Pinpoint the cell where the given text exists, returning its (x, y) midpoint coordinate. 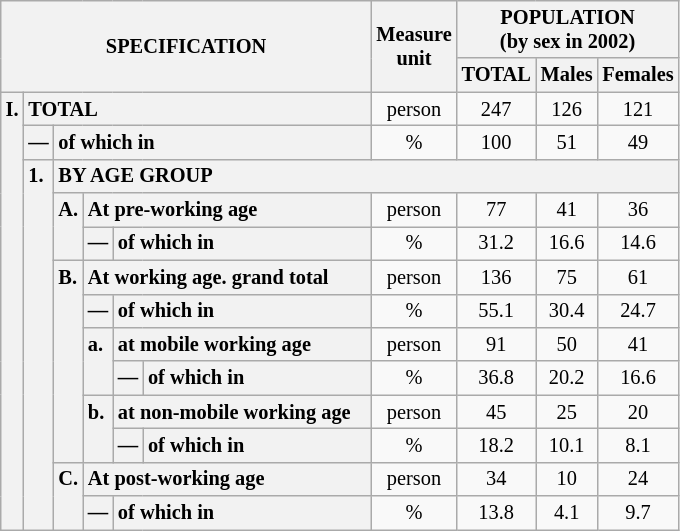
B. (68, 361)
75 (567, 277)
126 (567, 109)
C. (68, 496)
50 (567, 344)
I. (12, 311)
At post-working age (227, 479)
121 (638, 109)
45 (496, 412)
77 (496, 210)
100 (496, 142)
51 (567, 142)
36 (638, 210)
POPULATION (by sex in 2002) (568, 29)
at mobile working age (242, 344)
At pre-working age (227, 210)
9.7 (638, 513)
34 (496, 479)
Females (638, 75)
20 (638, 412)
49 (638, 142)
13.8 (496, 513)
36.8 (496, 378)
At working age. grand total (227, 277)
1. (38, 344)
136 (496, 277)
SPECIFICATION (186, 46)
30.4 (567, 311)
61 (638, 277)
10.1 (567, 445)
25 (567, 412)
10 (567, 479)
31.2 (496, 243)
Measure unit (414, 46)
4.1 (567, 513)
91 (496, 344)
8.1 (638, 445)
55.1 (496, 311)
b. (98, 428)
20.2 (567, 378)
14.6 (638, 243)
18.2 (496, 445)
a. (98, 360)
24 (638, 479)
24.7 (638, 311)
A. (68, 226)
Males (567, 75)
at non-mobile working age (242, 412)
BY AGE GROUP (366, 176)
247 (496, 109)
